Capture the cell that displays the provided text and extract its [X, Y] central coordinate. 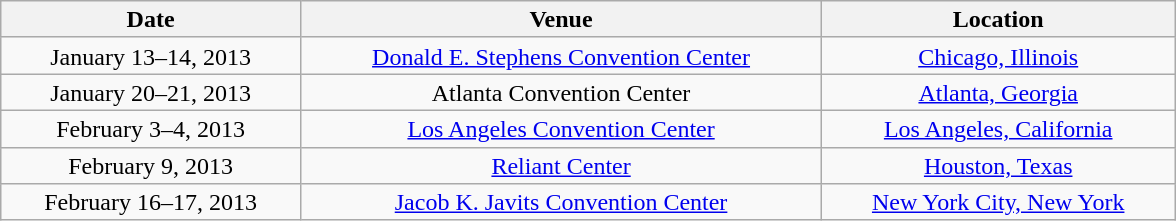
January 13–14, 2013 [151, 56]
February 16–17, 2013 [151, 202]
January 20–21, 2013 [151, 92]
Date [151, 20]
Jacob K. Javits Convention Center [560, 202]
February 3–4, 2013 [151, 128]
New York City, New York [998, 202]
Atlanta, Georgia [998, 92]
Reliant Center [560, 166]
Chicago, Illinois [998, 56]
February 9, 2013 [151, 166]
Donald E. Stephens Convention Center [560, 56]
Los Angeles Convention Center [560, 128]
Venue [560, 20]
Houston, Texas [998, 166]
Los Angeles, California [998, 128]
Atlanta Convention Center [560, 92]
Location [998, 20]
